Pinpoint the cell where the given text exists, returning its [x, y] midpoint coordinate. 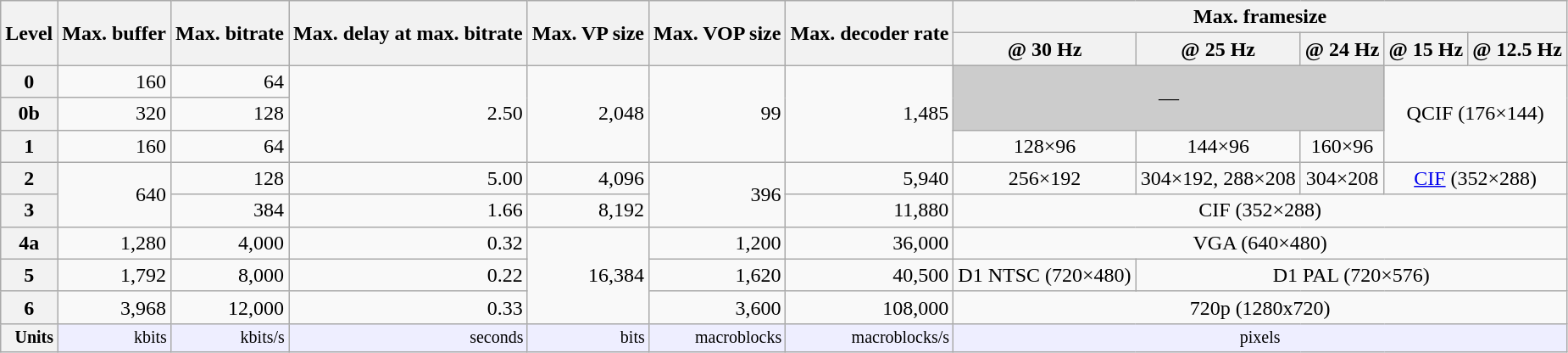
11,880 [870, 210]
@ 25 Hz [1218, 49]
0.33 [409, 307]
pixels [1260, 338]
Max. decoder rate [870, 33]
— [1169, 98]
144×96 [1218, 146]
Level [29, 33]
320 [114, 114]
kbits/s [231, 338]
720p (1280x720) [1260, 307]
40,500 [870, 275]
0.22 [409, 275]
304×192, 288×208 [1218, 178]
Units [29, 338]
0.32 [409, 243]
1,200 [717, 243]
2 [29, 178]
Max. framesize [1260, 17]
Max. VOP size [717, 33]
6 [29, 307]
1 [29, 146]
4a [29, 243]
5 [29, 275]
160×96 [1343, 146]
0 [29, 81]
@ 30 Hz [1044, 49]
@ 24 Hz [1343, 49]
4,096 [588, 178]
3 [29, 210]
seconds [409, 338]
D1 NTSC (720×480) [1044, 275]
8,192 [588, 210]
396 [717, 194]
1,620 [717, 275]
640 [114, 194]
3,968 [114, 307]
12,000 [231, 307]
Max. delay at max. bitrate [409, 33]
384 [231, 210]
bits [588, 338]
1,485 [870, 114]
D1 PAL (720×576) [1351, 275]
4,000 [231, 243]
Max. buffer [114, 33]
5.00 [409, 178]
5,940 [870, 178]
256×192 [1044, 178]
Max. VP size [588, 33]
macroblocks/s [870, 338]
QCIF (176×144) [1475, 114]
1.66 [409, 210]
8,000 [231, 275]
2,048 [588, 114]
1,792 [114, 275]
0b [29, 114]
304×208 [1343, 178]
Max. bitrate [231, 33]
VGA (640×480) [1260, 243]
16,384 [588, 275]
2.50 [409, 114]
108,000 [870, 307]
36,000 [870, 243]
kbits [114, 338]
99 [717, 114]
@ 15 Hz [1426, 49]
128×96 [1044, 146]
3,600 [717, 307]
macroblocks [717, 338]
@ 12.5 Hz [1517, 49]
1,280 [114, 243]
